From the cell containing the given text, extract its center point as (X, Y) coordinate. 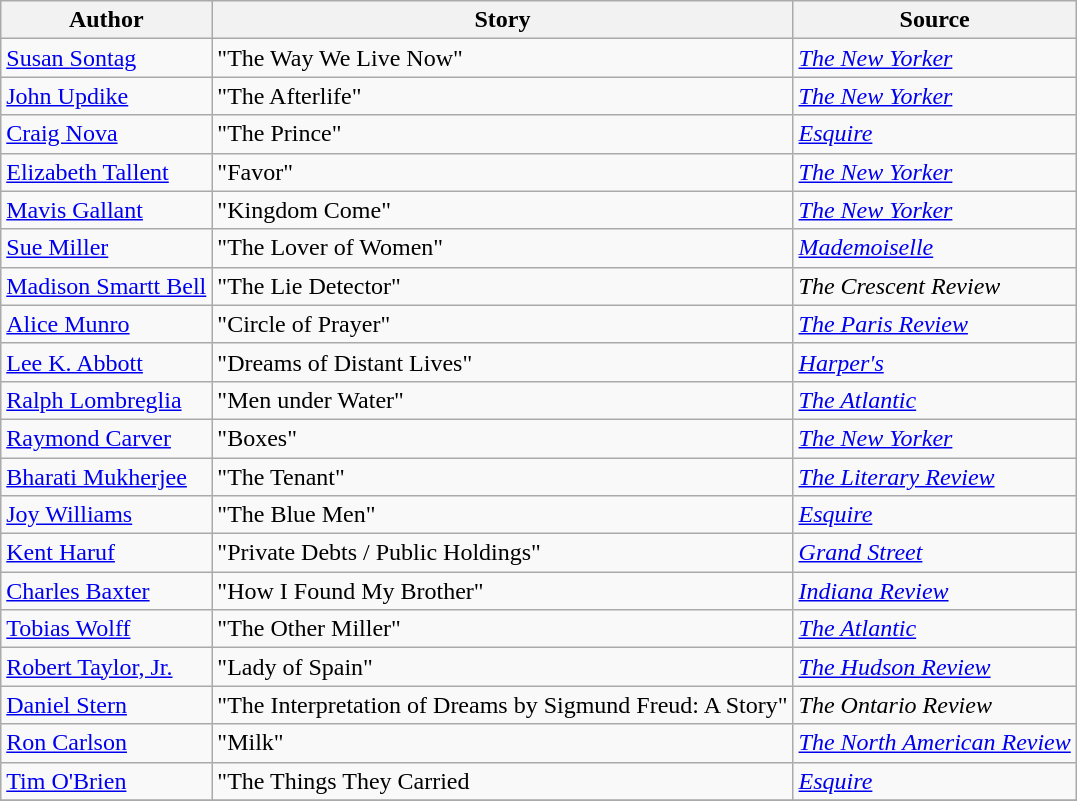
The Ontario Review (934, 705)
Craig Nova (106, 134)
"Lady of Spain" (502, 667)
Mademoiselle (934, 248)
Harper's (934, 362)
"The Way We Live Now" (502, 58)
"Circle of Prayer" (502, 324)
The Crescent Review (934, 286)
Charles Baxter (106, 591)
"The Other Miller" (502, 629)
"The Blue Men" (502, 515)
"Private Debts / Public Holdings" (502, 553)
The North American Review (934, 743)
Ralph Lombreglia (106, 400)
Indiana Review (934, 591)
Kent Haruf (106, 553)
Grand Street (934, 553)
"Favor" (502, 172)
Elizabeth Tallent (106, 172)
Lee K. Abbott (106, 362)
Robert Taylor, Jr. (106, 667)
Story (502, 20)
Ron Carlson (106, 743)
Bharati Mukherjee (106, 477)
John Updike (106, 96)
The Literary Review (934, 477)
Mavis Gallant (106, 210)
"The Lie Detector" (502, 286)
"The Afterlife" (502, 96)
"How I Found My Brother" (502, 591)
"Milk" (502, 743)
Tim O'Brien (106, 781)
Author (106, 20)
"The Things They Carried (502, 781)
"The Prince" (502, 134)
"The Lover of Women" (502, 248)
"Kingdom Come" (502, 210)
The Paris Review (934, 324)
"The Interpretation of Dreams by Sigmund Freud: A Story" (502, 705)
The Hudson Review (934, 667)
Source (934, 20)
Madison Smartt Bell (106, 286)
"Boxes" (502, 438)
Daniel Stern (106, 705)
"The Tenant" (502, 477)
Raymond Carver (106, 438)
Tobias Wolff (106, 629)
Alice Munro (106, 324)
Susan Sontag (106, 58)
Joy Williams (106, 515)
"Men under Water" (502, 400)
"Dreams of Distant Lives" (502, 362)
Sue Miller (106, 248)
